Extract the (X, Y) coordinate from the center of the cell holding the provided text.  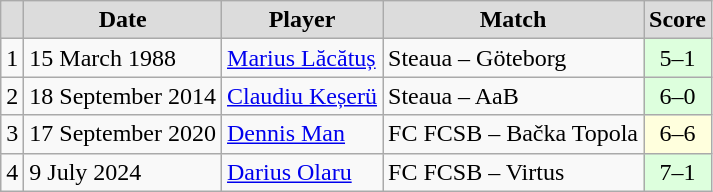
5–1 (678, 58)
Marius Lăcătuș (302, 58)
Match (514, 20)
Date (123, 20)
Score (678, 20)
18 September 2014 (123, 96)
Dennis Man (302, 134)
2 (12, 96)
Player (302, 20)
1 (12, 58)
Steaua – Göteborg (514, 58)
Darius Olaru (302, 172)
3 (12, 134)
17 September 2020 (123, 134)
Steaua – AaB (514, 96)
4 (12, 172)
Claudiu Keșerü (302, 96)
FC FCSB – Virtus (514, 172)
6–0 (678, 96)
7–1 (678, 172)
15 March 1988 (123, 58)
FC FCSB – Bačka Topola (514, 134)
6–6 (678, 134)
9 July 2024 (123, 172)
